Identify which cell holds the provided text, then report its [X, Y] central coordinate. 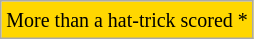
More than a hat-trick scored * [128, 20]
